Return the (X, Y) coordinate for the center point of the cell that contains the specified text.  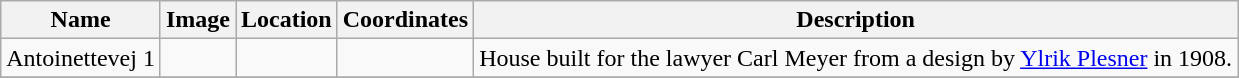
Name (81, 20)
Antoinettevej 1 (81, 58)
House built for the lawyer Carl Meyer from a design by Ylrik Plesner in 1908. (856, 58)
Location (287, 20)
Image (198, 20)
Coordinates (405, 20)
Description (856, 20)
